Output the (X, Y) coordinate of the center of the cell containing the given text.  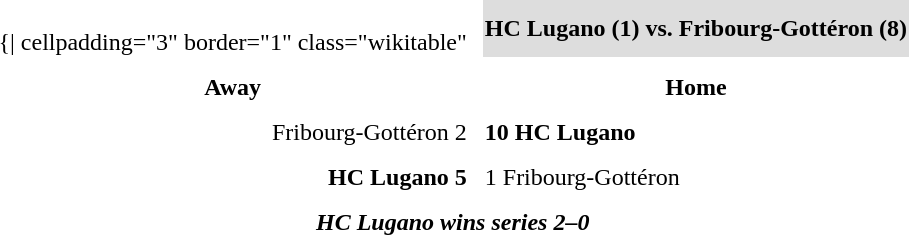
1 Fribourg-Gottéron (696, 177)
10 HC Lugano (696, 132)
Home (696, 87)
HC Lugano (1) vs. Fribourg-Gottéron (8) (696, 28)
